Pinpoint the cell where the given text exists, returning its [x, y] midpoint coordinate. 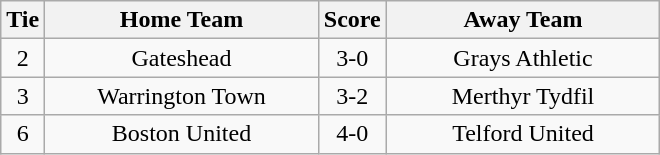
Away Team [523, 20]
Tie [23, 20]
4-0 [352, 134]
Telford United [523, 134]
6 [23, 134]
Score [352, 20]
3-2 [352, 96]
Warrington Town [182, 96]
3 [23, 96]
Gateshead [182, 58]
Boston United [182, 134]
Home Team [182, 20]
Grays Athletic [523, 58]
3-0 [352, 58]
Merthyr Tydfil [523, 96]
2 [23, 58]
